From the cell containing the given text, extract its center point as (X, Y) coordinate. 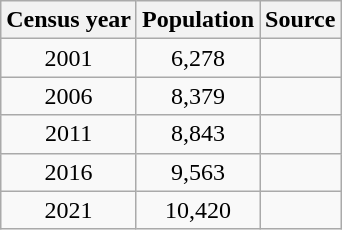
2016 (69, 172)
2001 (69, 58)
10,420 (198, 210)
8,379 (198, 96)
6,278 (198, 58)
2021 (69, 210)
Population (198, 20)
9,563 (198, 172)
Census year (69, 20)
8,843 (198, 134)
2011 (69, 134)
Source (300, 20)
2006 (69, 96)
